Pinpoint the cell where the given text exists, returning its [X, Y] midpoint coordinate. 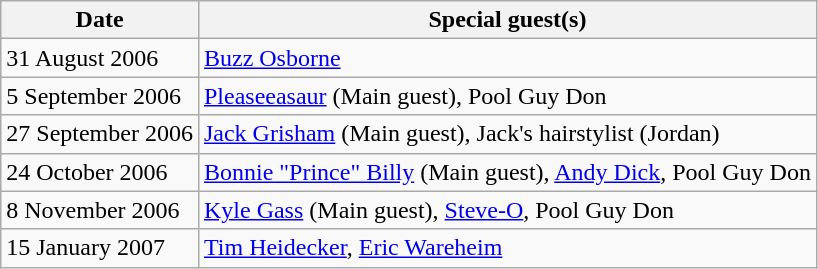
5 September 2006 [100, 96]
15 January 2007 [100, 248]
Date [100, 20]
Pleaseeasaur (Main guest), Pool Guy Don [507, 96]
8 November 2006 [100, 210]
24 October 2006 [100, 172]
Special guest(s) [507, 20]
Jack Grisham (Main guest), Jack's hairstylist (Jordan) [507, 134]
Kyle Gass (Main guest), Steve-O, Pool Guy Don [507, 210]
Buzz Osborne [507, 58]
Bonnie "Prince" Billy (Main guest), Andy Dick, Pool Guy Don [507, 172]
31 August 2006 [100, 58]
27 September 2006 [100, 134]
Tim Heidecker, Eric Wareheim [507, 248]
